Extract the [x, y] coordinate from the center of the cell holding the provided text.  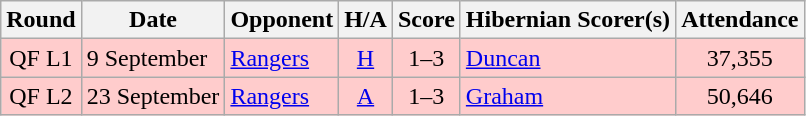
Score [426, 20]
Round [41, 20]
Graham [568, 96]
Duncan [568, 58]
A [366, 96]
50,646 [740, 96]
QF L2 [41, 96]
Attendance [740, 20]
23 September [153, 96]
QF L1 [41, 58]
Hibernian Scorer(s) [568, 20]
9 September [153, 58]
37,355 [740, 58]
H [366, 58]
Opponent [282, 20]
Date [153, 20]
H/A [366, 20]
